Extract the [x, y] coordinate from the center of the cell holding the provided text.  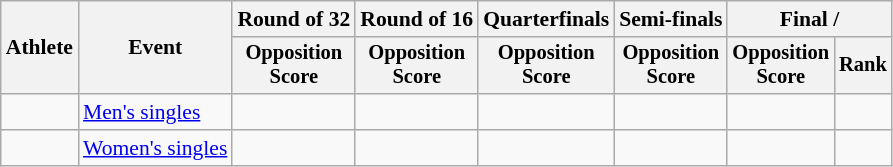
Men's singles [155, 112]
Rank [863, 66]
Athlete [40, 48]
Round of 16 [416, 19]
Round of 32 [294, 19]
Final / [809, 19]
Quarterfinals [546, 19]
Semi-finals [670, 19]
Event [155, 48]
Women's singles [155, 148]
